Capture the cell that displays the provided text and extract its [x, y] central coordinate. 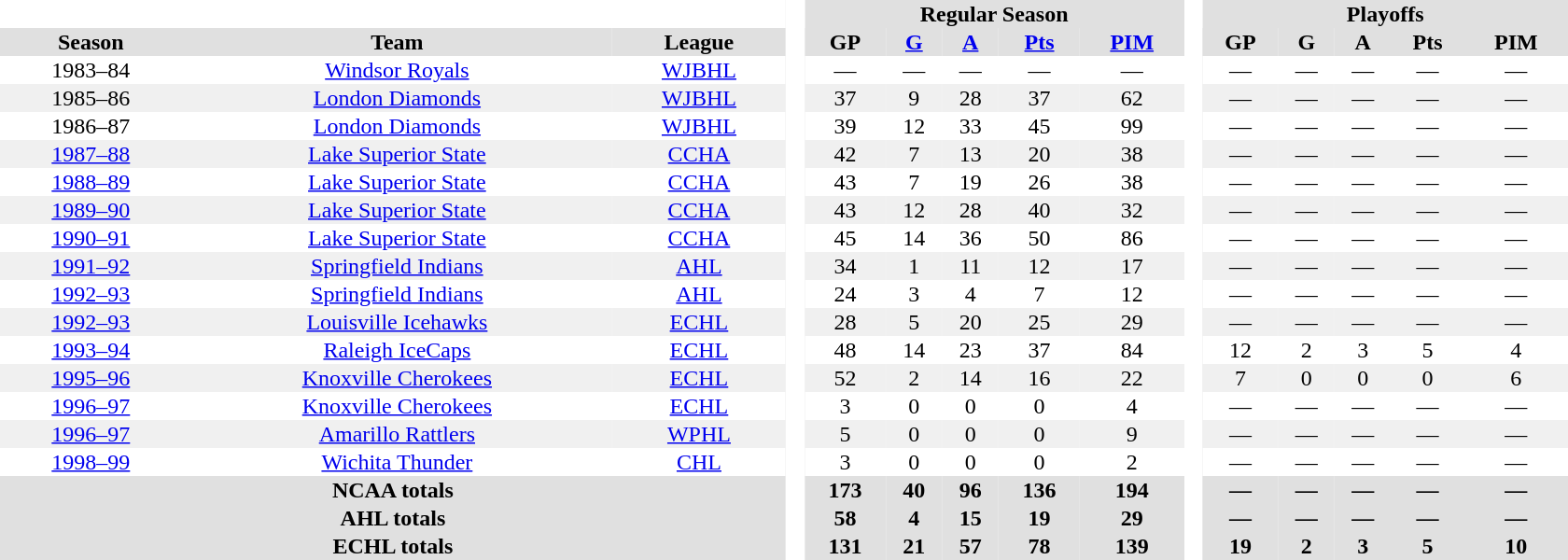
33 [971, 126]
48 [846, 350]
1985–86 [91, 98]
24 [846, 294]
42 [846, 154]
1998–99 [91, 462]
13 [971, 154]
WPHL [699, 434]
84 [1131, 350]
1986–87 [91, 126]
1995–96 [91, 378]
194 [1131, 490]
96 [971, 490]
86 [1131, 238]
15 [971, 518]
Raleigh IceCaps [398, 350]
62 [1131, 98]
Season [91, 42]
Regular Season [994, 14]
39 [846, 126]
Amarillo Rattlers [398, 434]
1989–90 [91, 210]
52 [846, 378]
NCAA totals [393, 490]
CHL [699, 462]
131 [846, 546]
Windsor Royals [398, 70]
League [699, 42]
26 [1040, 182]
1993–94 [91, 350]
Louisville Icehawks [398, 322]
1983–84 [91, 70]
1988–89 [91, 182]
Wichita Thunder [398, 462]
34 [846, 266]
1987–88 [91, 154]
32 [1131, 210]
16 [1040, 378]
10 [1516, 546]
78 [1040, 546]
Playoffs [1385, 14]
99 [1131, 126]
36 [971, 238]
23 [971, 350]
1990–91 [91, 238]
ECHL totals [393, 546]
1991–92 [91, 266]
AHL totals [393, 518]
1 [914, 266]
11 [971, 266]
25 [1040, 322]
50 [1040, 238]
139 [1131, 546]
Team [398, 42]
58 [846, 518]
6 [1516, 378]
22 [1131, 378]
136 [1040, 490]
17 [1131, 266]
57 [971, 546]
173 [846, 490]
21 [914, 546]
